Determine the [X, Y] coordinate at the center of the cell enclosing the given text.  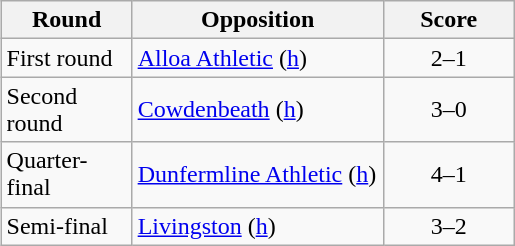
Livingston (h) [258, 226]
Alloa Athletic (h) [258, 58]
Quarter-final [66, 174]
3–2 [448, 226]
Dunfermline Athletic (h) [258, 174]
First round [66, 58]
3–0 [448, 110]
Cowdenbeath (h) [258, 110]
Semi-final [66, 226]
Round [66, 20]
Score [448, 20]
Second round [66, 110]
Opposition [258, 20]
4–1 [448, 174]
2–1 [448, 58]
